Return the [X, Y] coordinate for the center point of the cell that contains the specified text.  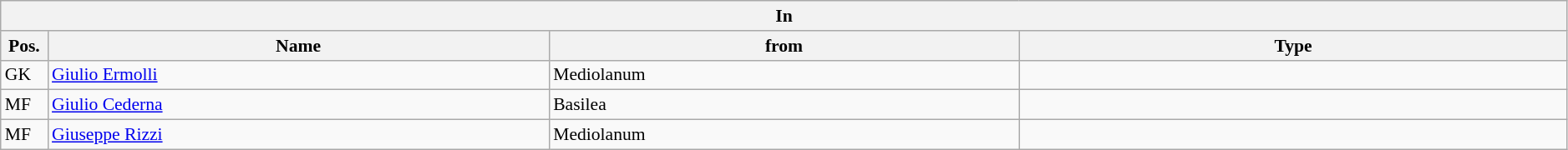
Giulio Cederna [298, 105]
Basilea [784, 105]
from [784, 46]
In [784, 16]
Type [1293, 46]
Giulio Ermolli [298, 75]
Giuseppe Rizzi [298, 135]
Name [298, 46]
GK [24, 75]
Pos. [24, 46]
